Provide the [X, Y] coordinate of the cell's center where the given text is located.  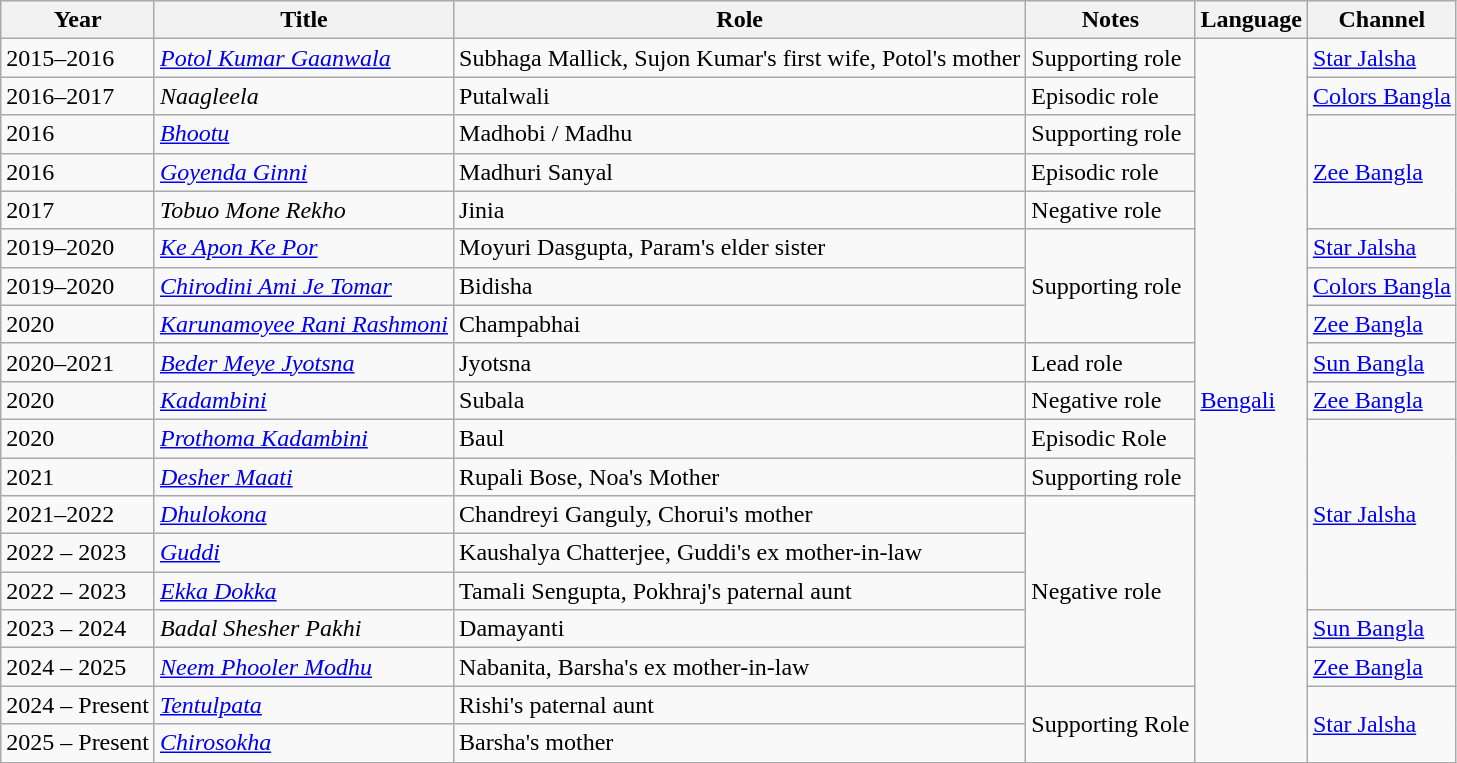
Madhobi / Madhu [740, 134]
Role [740, 20]
2021–2022 [78, 515]
Lead role [1110, 362]
Ke Apon Ke Por [304, 248]
Potol Kumar Gaanwala [304, 58]
Bengali [1251, 400]
2015–2016 [78, 58]
Subala [740, 400]
Guddi [304, 553]
2017 [78, 210]
Chirosokha [304, 743]
Year [78, 20]
Title [304, 20]
2024 – Present [78, 705]
Tobuo Mone Rekho [304, 210]
2021 [78, 477]
Bhootu [304, 134]
2020–2021 [78, 362]
2024 – 2025 [78, 667]
Champabhai [740, 324]
Desher Maati [304, 477]
Chandreyi Ganguly, Chorui's mother [740, 515]
Tentulpata [304, 705]
2025 – Present [78, 743]
Naagleela [304, 96]
Chirodini Ami Je Tomar [304, 286]
Goyenda Ginni [304, 172]
Prothoma Kadambini [304, 438]
Ekka Dokka [304, 591]
Badal Shesher Pakhi [304, 629]
Tamali Sengupta, Pokhraj's paternal aunt [740, 591]
Moyuri Dasgupta, Param's elder sister [740, 248]
Jinia [740, 210]
Karunamoyee Rani Rashmoni [304, 324]
Barsha's mother [740, 743]
Rupali Bose, Noa's Mother [740, 477]
Kaushalya Chatterjee, Guddi's ex mother-in-law [740, 553]
Neem Phooler Modhu [304, 667]
Damayanti [740, 629]
Episodic Role [1110, 438]
Bidisha [740, 286]
Beder Meye Jyotsna [304, 362]
Putalwali [740, 96]
Supporting Role [1110, 724]
Rishi's paternal aunt [740, 705]
Channel [1382, 20]
Notes [1110, 20]
Dhulokona [304, 515]
Baul [740, 438]
2023 – 2024 [78, 629]
Language [1251, 20]
Subhaga Mallick, Sujon Kumar's first wife, Potol's mother [740, 58]
Kadambini [304, 400]
2016–2017 [78, 96]
Jyotsna [740, 362]
Madhuri Sanyal [740, 172]
Nabanita, Barsha's ex mother-in-law [740, 667]
